Locate the cell with the specified text and output its (X, Y) center coordinate. 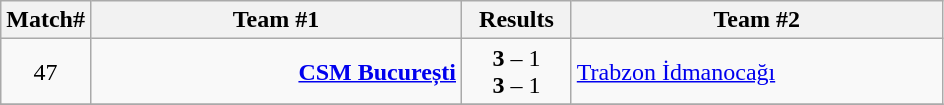
CSM București (276, 72)
47 (46, 72)
Match# (46, 20)
Results (517, 20)
Team #1 (276, 20)
3 – 1 3 – 1 (517, 72)
Team #2 (756, 20)
Trabzon İdmanocağı (756, 72)
